Determine the (x, y) coordinate at the center of the cell enclosing the given text.  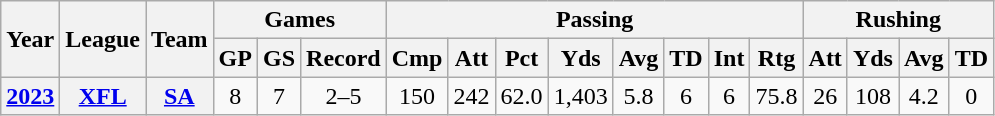
2023 (30, 96)
Pct (522, 58)
Record (344, 58)
242 (472, 96)
Team (180, 39)
1,403 (580, 96)
0 (971, 96)
75.8 (776, 96)
62.0 (522, 96)
Year (30, 39)
4.2 (924, 96)
GS (278, 58)
150 (417, 96)
8 (235, 96)
League (103, 39)
5.8 (638, 96)
Passing (594, 20)
7 (278, 96)
Rushing (898, 20)
Games (300, 20)
XFL (103, 96)
SA (180, 96)
Rtg (776, 58)
2–5 (344, 96)
108 (872, 96)
26 (825, 96)
Cmp (417, 58)
GP (235, 58)
Int (729, 58)
